Locate the cell with the specified text and output its [X, Y] center coordinate. 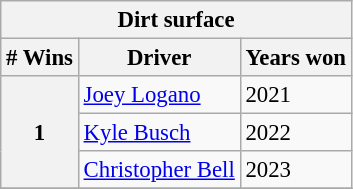
2023 [296, 170]
Years won [296, 58]
1 [40, 132]
2022 [296, 133]
Christopher Bell [159, 170]
Joey Logano [159, 95]
Driver [159, 58]
Kyle Busch [159, 133]
# Wins [40, 58]
Dirt surface [176, 20]
2021 [296, 95]
